Output the (X, Y) coordinate of the center of the cell containing the given text.  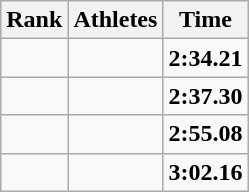
2:55.08 (206, 134)
Rank (34, 20)
2:37.30 (206, 96)
3:02.16 (206, 172)
Athletes (116, 20)
2:34.21 (206, 58)
Time (206, 20)
